Capture the cell that displays the provided text and extract its [x, y] central coordinate. 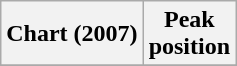
Chart (2007) [72, 34]
Peakposition [189, 34]
